Search for the cell housing the specified text and yield its [x, y] center coordinate. 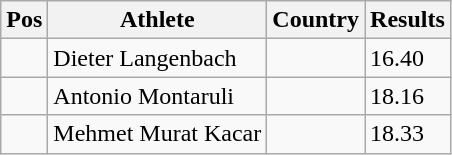
Results [408, 20]
Mehmet Murat Kacar [158, 134]
16.40 [408, 58]
Athlete [158, 20]
18.33 [408, 134]
18.16 [408, 96]
Antonio Montaruli [158, 96]
Dieter Langenbach [158, 58]
Pos [24, 20]
Country [316, 20]
